Find where the given text appears and provide that cell's center as [x, y] coordinate. 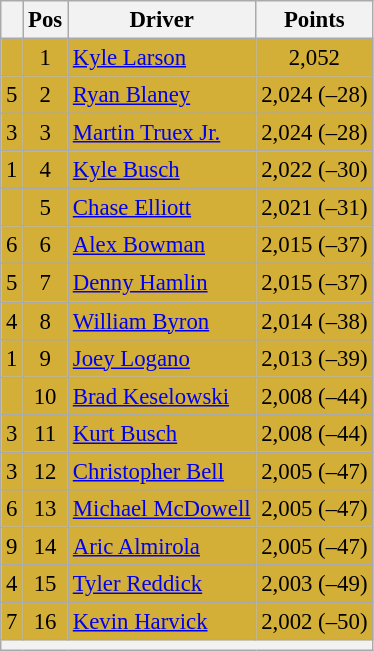
Pos [46, 20]
Kyle Busch [162, 170]
2,022 (–30) [314, 170]
8 [46, 321]
2,003 (–49) [314, 584]
Kyle Larson [162, 58]
14 [46, 546]
12 [46, 471]
11 [46, 433]
Driver [162, 20]
Aric Almirola [162, 546]
Denny Hamlin [162, 283]
Ryan Blaney [162, 95]
Tyler Reddick [162, 584]
10 [46, 396]
16 [46, 621]
Brad Keselowski [162, 396]
Michael McDowell [162, 509]
2,013 (–39) [314, 358]
2,052 [314, 58]
2,021 (–31) [314, 208]
Martin Truex Jr. [162, 133]
15 [46, 584]
Kevin Harvick [162, 621]
2,014 (–38) [314, 321]
Kurt Busch [162, 433]
Joey Logano [162, 358]
Christopher Bell [162, 471]
William Byron [162, 321]
13 [46, 509]
2 [46, 95]
Chase Elliott [162, 208]
Alex Bowman [162, 245]
Points [314, 20]
2,002 (–50) [314, 621]
